Find where the given text appears and provide that cell's center as [X, Y] coordinate. 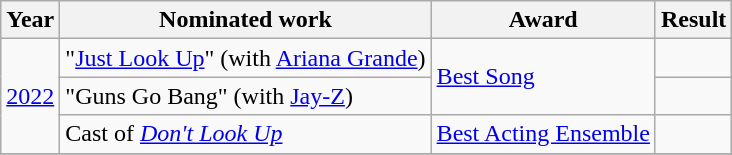
Best Acting Ensemble [543, 134]
2022 [30, 96]
Nominated work [246, 20]
Best Song [543, 77]
Year [30, 20]
Result [693, 20]
"Guns Go Bang" (with Jay-Z) [246, 96]
Award [543, 20]
Cast of Don't Look Up [246, 134]
"Just Look Up" (with Ariana Grande) [246, 58]
